Identify which cell holds the provided text, then report its [X, Y] central coordinate. 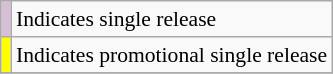
Indicates single release [172, 19]
Indicates promotional single release [172, 55]
